Find where the given text appears and provide that cell's center as [x, y] coordinate. 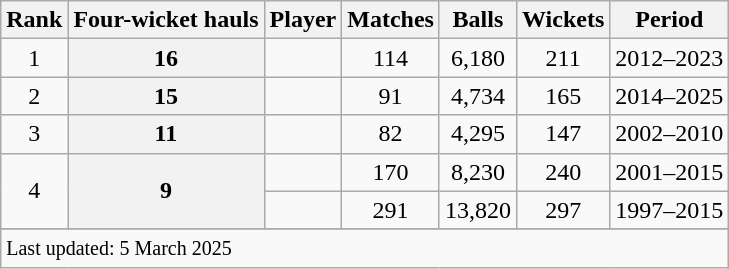
2014–2025 [670, 96]
2002–2010 [670, 134]
2 [34, 96]
15 [166, 96]
4 [34, 191]
2012–2023 [670, 58]
8,230 [478, 172]
211 [562, 58]
1997–2015 [670, 210]
13,820 [478, 210]
11 [166, 134]
170 [391, 172]
4,734 [478, 96]
16 [166, 58]
Wickets [562, 20]
Balls [478, 20]
Matches [391, 20]
Period [670, 20]
291 [391, 210]
6,180 [478, 58]
114 [391, 58]
Player [303, 20]
82 [391, 134]
147 [562, 134]
Rank [34, 20]
91 [391, 96]
9 [166, 191]
2001–2015 [670, 172]
1 [34, 58]
Last updated: 5 March 2025 [365, 248]
Four-wicket hauls [166, 20]
297 [562, 210]
165 [562, 96]
4,295 [478, 134]
240 [562, 172]
3 [34, 134]
